Determine the (X, Y) coordinate at the center of the cell enclosing the given text.  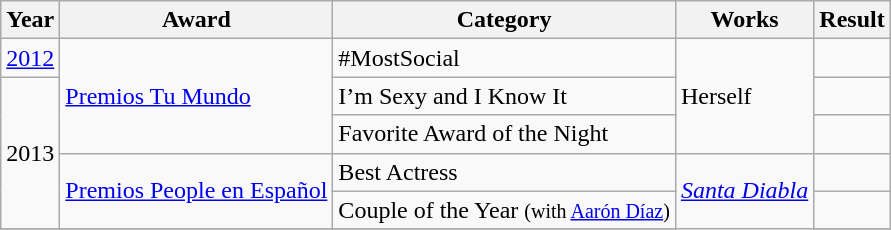
Works (744, 20)
2012 (30, 58)
Category (504, 20)
Couple of the Year (with Aarón Díaz) (504, 210)
2013 (30, 153)
#MostSocial (504, 58)
Favorite Award of the Night (504, 134)
Premios Tu Mundo (196, 96)
Year (30, 20)
Best Actress (504, 172)
Santa Diabla (744, 191)
Herself (744, 96)
Premios People en Español (196, 191)
Award (196, 20)
Result (852, 20)
I’m Sexy and I Know It (504, 96)
